Find where the given text appears and provide that cell's center as [X, Y] coordinate. 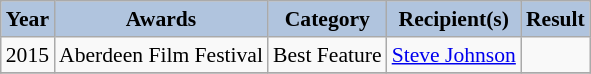
2015 [28, 55]
Aberdeen Film Festival [161, 55]
Year [28, 19]
Recipient(s) [454, 19]
Best Feature [328, 55]
Result [556, 19]
Awards [161, 19]
Category [328, 19]
Steve Johnson [454, 55]
